Return the (X, Y) coordinate for the center point of the cell that contains the specified text.  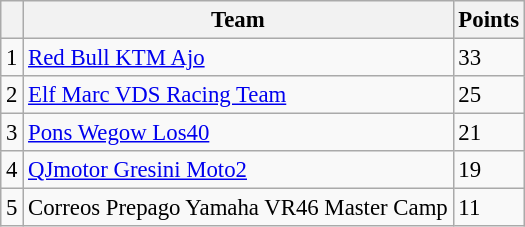
19 (488, 170)
QJmotor Gresini Moto2 (238, 170)
4 (12, 170)
Pons Wegow Los40 (238, 133)
11 (488, 208)
Correos Prepago Yamaha VR46 Master Camp (238, 208)
33 (488, 58)
25 (488, 95)
1 (12, 58)
Elf Marc VDS Racing Team (238, 95)
Red Bull KTM Ajo (238, 58)
Points (488, 20)
3 (12, 133)
21 (488, 133)
2 (12, 95)
Team (238, 20)
5 (12, 208)
